Determine the [x, y] coordinate at the center of the cell enclosing the given text.  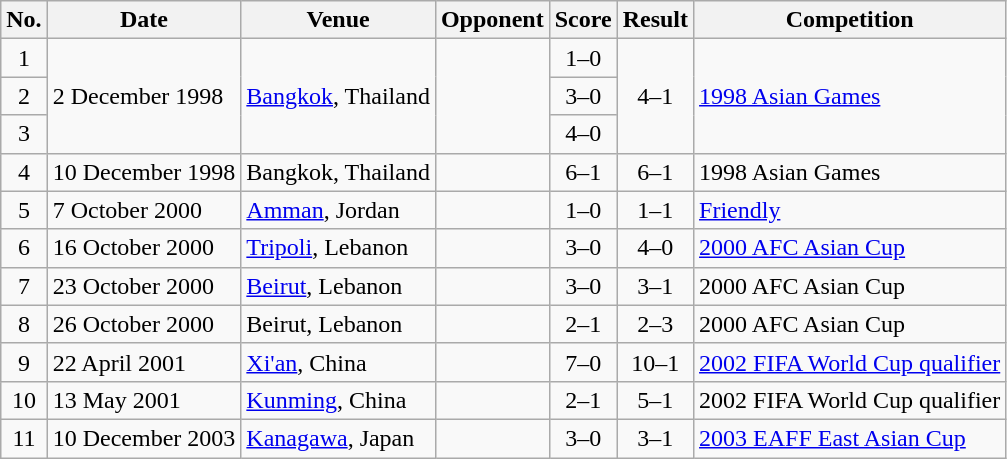
2 December 1998 [144, 96]
Result [655, 20]
22 April 2001 [144, 362]
No. [24, 20]
5–1 [655, 400]
Venue [338, 20]
7–0 [583, 362]
1–1 [655, 210]
11 [24, 438]
Kunming, China [338, 400]
9 [24, 362]
6 [24, 248]
Xi'an, China [338, 362]
Score [583, 20]
Date [144, 20]
1 [24, 58]
10 December 1998 [144, 172]
2 [24, 96]
Amman, Jordan [338, 210]
23 October 2000 [144, 286]
4–1 [655, 96]
2–3 [655, 324]
4 [24, 172]
13 May 2001 [144, 400]
2003 EAFF East Asian Cup [850, 438]
Friendly [850, 210]
Opponent [492, 20]
7 [24, 286]
7 October 2000 [144, 210]
26 October 2000 [144, 324]
5 [24, 210]
10 December 2003 [144, 438]
Competition [850, 20]
Tripoli, Lebanon [338, 248]
16 October 2000 [144, 248]
8 [24, 324]
10–1 [655, 362]
3 [24, 134]
Kanagawa, Japan [338, 438]
10 [24, 400]
